Return [x, y] of the center of cell containing provided text 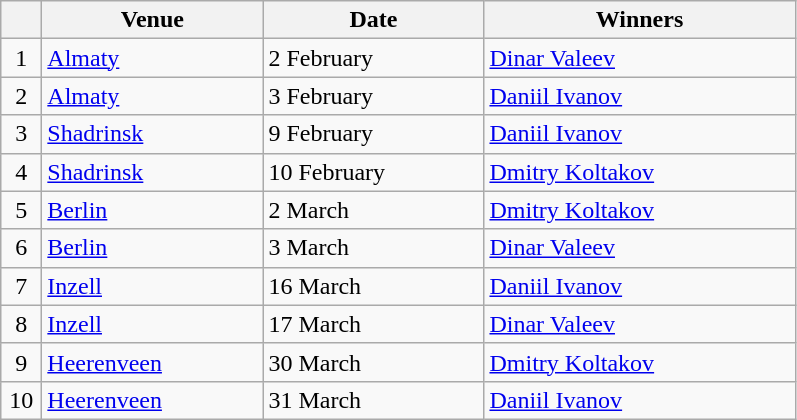
3 March [374, 248]
Venue [152, 20]
9 [22, 362]
3 [22, 134]
10 February [374, 172]
Date [374, 20]
6 [22, 248]
9 February [374, 134]
3 February [374, 96]
2 [22, 96]
8 [22, 324]
2 February [374, 58]
2 March [374, 210]
4 [22, 172]
7 [22, 286]
17 March [374, 324]
10 [22, 400]
16 March [374, 286]
30 March [374, 362]
1 [22, 58]
5 [22, 210]
31 March [374, 400]
Winners [640, 20]
